Pinpoint the cell where the given text exists, returning its [x, y] midpoint coordinate. 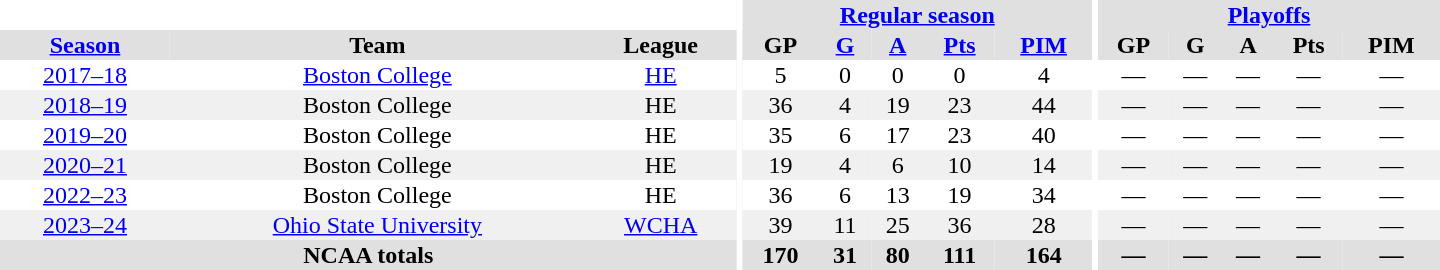
11 [846, 225]
NCAA totals [368, 255]
WCHA [661, 225]
14 [1044, 165]
80 [898, 255]
Playoffs [1269, 15]
17 [898, 135]
2018–19 [85, 105]
Regular season [917, 15]
10 [960, 165]
28 [1044, 225]
34 [1044, 195]
League [661, 45]
25 [898, 225]
2023–24 [85, 225]
39 [780, 225]
Team [378, 45]
44 [1044, 105]
5 [780, 75]
2017–18 [85, 75]
Ohio State University [378, 225]
35 [780, 135]
111 [960, 255]
40 [1044, 135]
Season [85, 45]
164 [1044, 255]
2019–20 [85, 135]
2020–21 [85, 165]
170 [780, 255]
13 [898, 195]
2022–23 [85, 195]
31 [846, 255]
